Scan for the cell matching the given text and deliver its (x, y) coordinate at center. 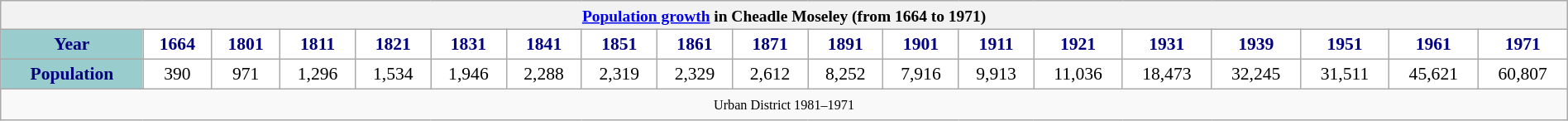
1871 (771, 45)
60,807 (1523, 75)
1821 (394, 45)
1901 (921, 45)
8,252 (845, 75)
45,621 (1433, 75)
Population (72, 75)
1664 (177, 45)
1921 (1078, 45)
1811 (318, 45)
1891 (845, 45)
31,511 (1345, 75)
Population growth in Cheadle Moseley (from 1664 to 1971) (784, 15)
1931 (1167, 45)
7,916 (921, 75)
2,612 (771, 75)
2,288 (544, 75)
1841 (544, 45)
1,534 (394, 75)
1,296 (318, 75)
1939 (1256, 45)
11,036 (1078, 75)
1,946 (468, 75)
Urban District 1981–1971 (784, 104)
1961 (1433, 45)
2,319 (619, 75)
1951 (1345, 45)
1851 (619, 45)
1831 (468, 45)
2,329 (695, 75)
32,245 (1256, 75)
1911 (996, 45)
1801 (246, 45)
18,473 (1167, 75)
390 (177, 75)
1971 (1523, 45)
971 (246, 75)
1861 (695, 45)
Year (72, 45)
9,913 (996, 75)
